Output the [X, Y] coordinate of the center of the cell containing the given text.  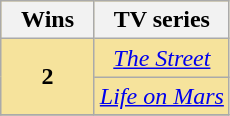
2 [48, 77]
Wins [48, 20]
TV series [162, 20]
The Street [162, 58]
Life on Mars [162, 96]
